From the cell containing the given text, extract its center point as [X, Y] coordinate. 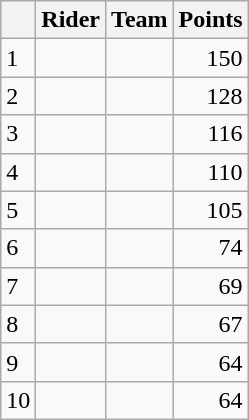
116 [210, 134]
150 [210, 58]
4 [18, 172]
Team [140, 20]
9 [18, 362]
74 [210, 248]
7 [18, 286]
1 [18, 58]
2 [18, 96]
67 [210, 324]
10 [18, 400]
5 [18, 210]
69 [210, 286]
3 [18, 134]
8 [18, 324]
Rider [71, 20]
Points [210, 20]
6 [18, 248]
128 [210, 96]
110 [210, 172]
105 [210, 210]
